Scan for the cell matching the given text and deliver its (X, Y) coordinate at center. 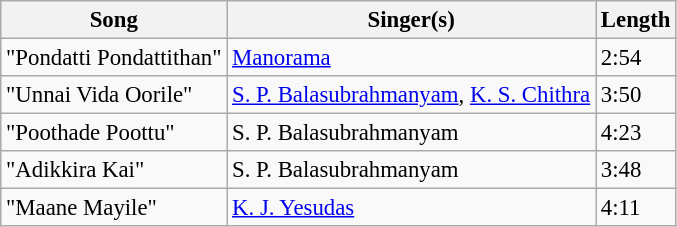
3:48 (636, 170)
4:23 (636, 133)
"Poothade Poottu" (114, 133)
4:11 (636, 208)
S. P. Balasubrahmanyam, K. S. Chithra (412, 95)
Song (114, 20)
Manorama (412, 58)
3:50 (636, 95)
K. J. Yesudas (412, 208)
"Adikkira Kai" (114, 170)
2:54 (636, 58)
Singer(s) (412, 20)
"Maane Mayile" (114, 208)
Length (636, 20)
"Unnai Vida Oorile" (114, 95)
"Pondatti Pondattithan" (114, 58)
